Capture the cell that displays the provided text and extract its [x, y] central coordinate. 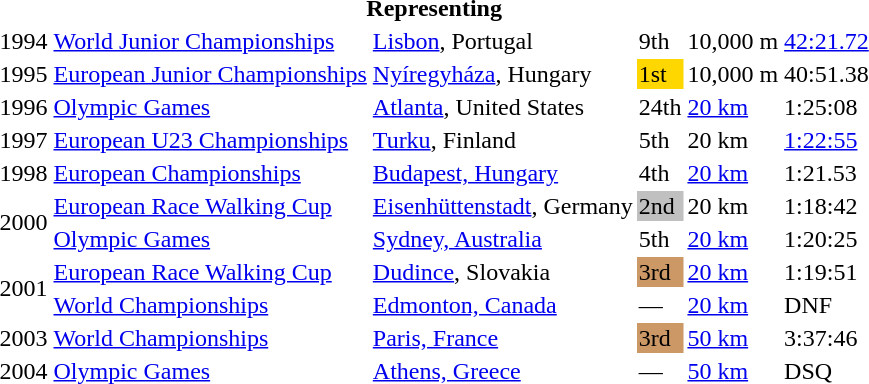
Nyíregyháza, Hungary [502, 74]
Turku, Finland [502, 140]
European U23 Championships [210, 140]
24th [660, 107]
9th [660, 41]
Atlanta, United States [502, 107]
Edmonton, Canada [502, 305]
Dudince, Slovakia [502, 272]
— [660, 305]
2nd [660, 206]
World Junior Championships [210, 41]
European Championships [210, 173]
1st [660, 74]
50 km [733, 338]
European Junior Championships [210, 74]
Lisbon, Portugal [502, 41]
Sydney, Australia [502, 239]
4th [660, 173]
Eisenhüttenstadt, Germany [502, 206]
Paris, France [502, 338]
Budapest, Hungary [502, 173]
